From the cell containing the given text, extract its center point as [X, Y] coordinate. 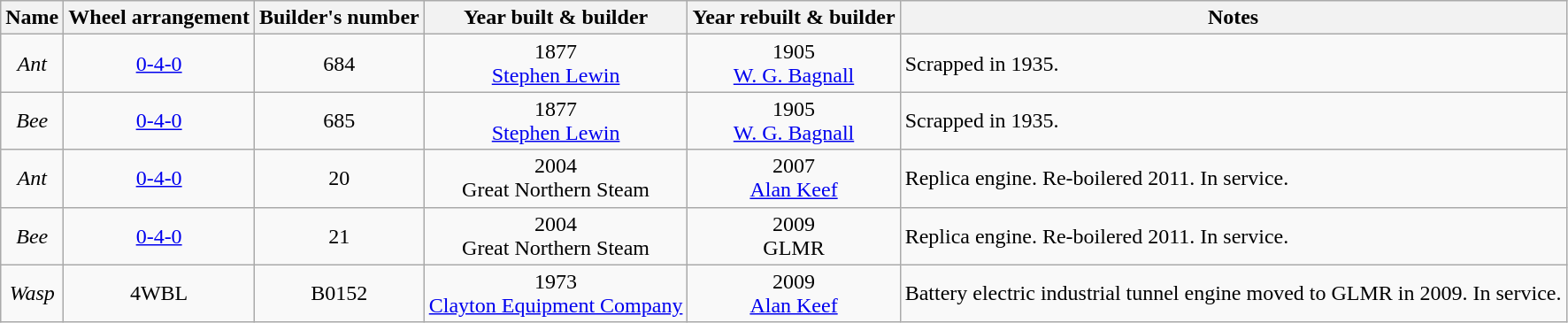
Builder's number [339, 18]
Notes [1234, 18]
4WBL [159, 294]
1973Clayton Equipment Company [556, 294]
684 [339, 64]
2007Alan Keef [794, 179]
Name [32, 18]
685 [339, 120]
Year built & builder [556, 18]
21 [339, 235]
B0152 [339, 294]
2009Alan Keef [794, 294]
20 [339, 179]
Wasp [32, 294]
Wheel arrangement [159, 18]
2009GLMR [794, 235]
Year rebuilt & builder [794, 18]
Battery electric industrial tunnel engine moved to GLMR in 2009. In service. [1234, 294]
